Search for the cell housing the specified text and yield its [x, y] center coordinate. 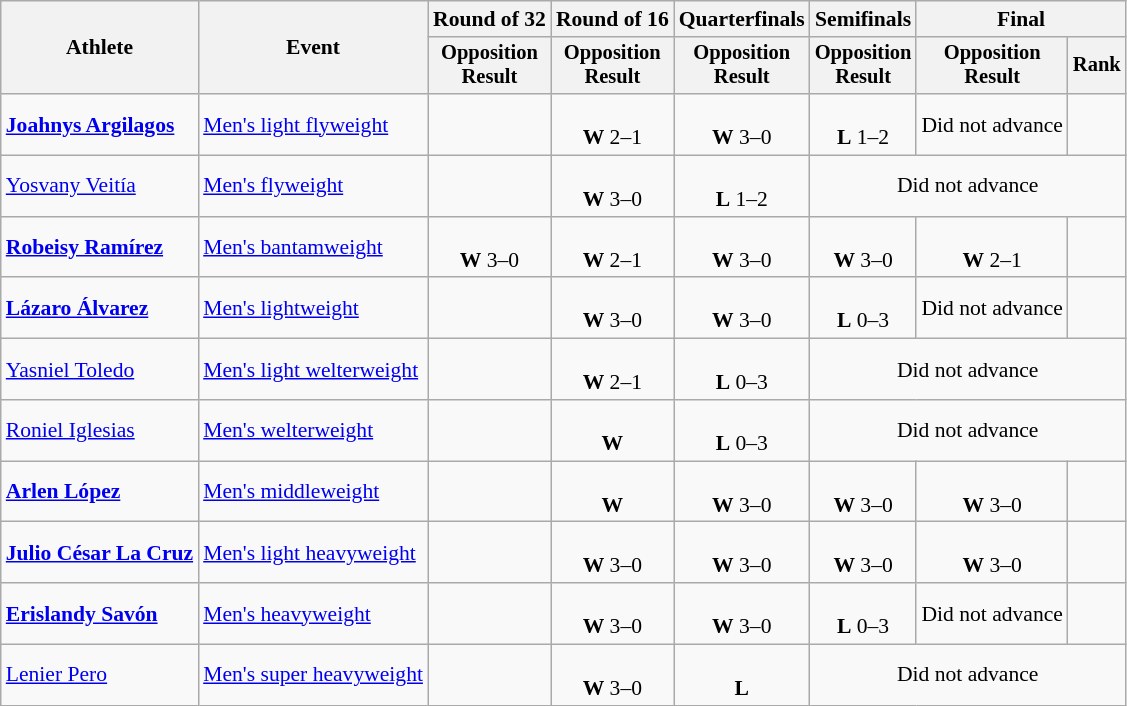
Roniel Iglesias [100, 430]
Men's flyweight [313, 186]
Quarterfinals [742, 19]
L [742, 676]
Men's light heavyweight [313, 552]
Men's heavyweight [313, 614]
Round of 32 [490, 19]
Men's lightweight [313, 308]
Julio César La Cruz [100, 552]
Men's bantamweight [313, 248]
Yasniel Toledo [100, 370]
Yosvany Veitía [100, 186]
Round of 16 [612, 19]
Men's welterweight [313, 430]
Rank [1097, 66]
Lenier Pero [100, 676]
Men's middleweight [313, 492]
Lázaro Álvarez [100, 308]
Erislandy Savón [100, 614]
Arlen López [100, 492]
Joahnys Argilagos [100, 124]
Men's super heavyweight [313, 676]
Athlete [100, 48]
Semifinals [864, 19]
Men's light welterweight [313, 370]
Robeisy Ramírez [100, 248]
Final [1020, 19]
Event [313, 48]
Men's light flyweight [313, 124]
